Determine the [x, y] coordinate at the center of the cell enclosing the given text.  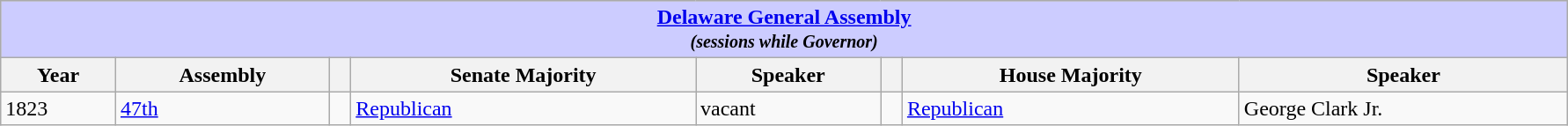
George Clark Jr. [1403, 108]
Delaware General Assembly (sessions while Governor) [785, 30]
House Majority [1070, 75]
Year [58, 75]
Senate Majority [524, 75]
47th [222, 108]
Assembly [222, 75]
vacant [788, 108]
1823 [58, 108]
